Return the (x, y) coordinate for the center point of the cell that contains the specified text.  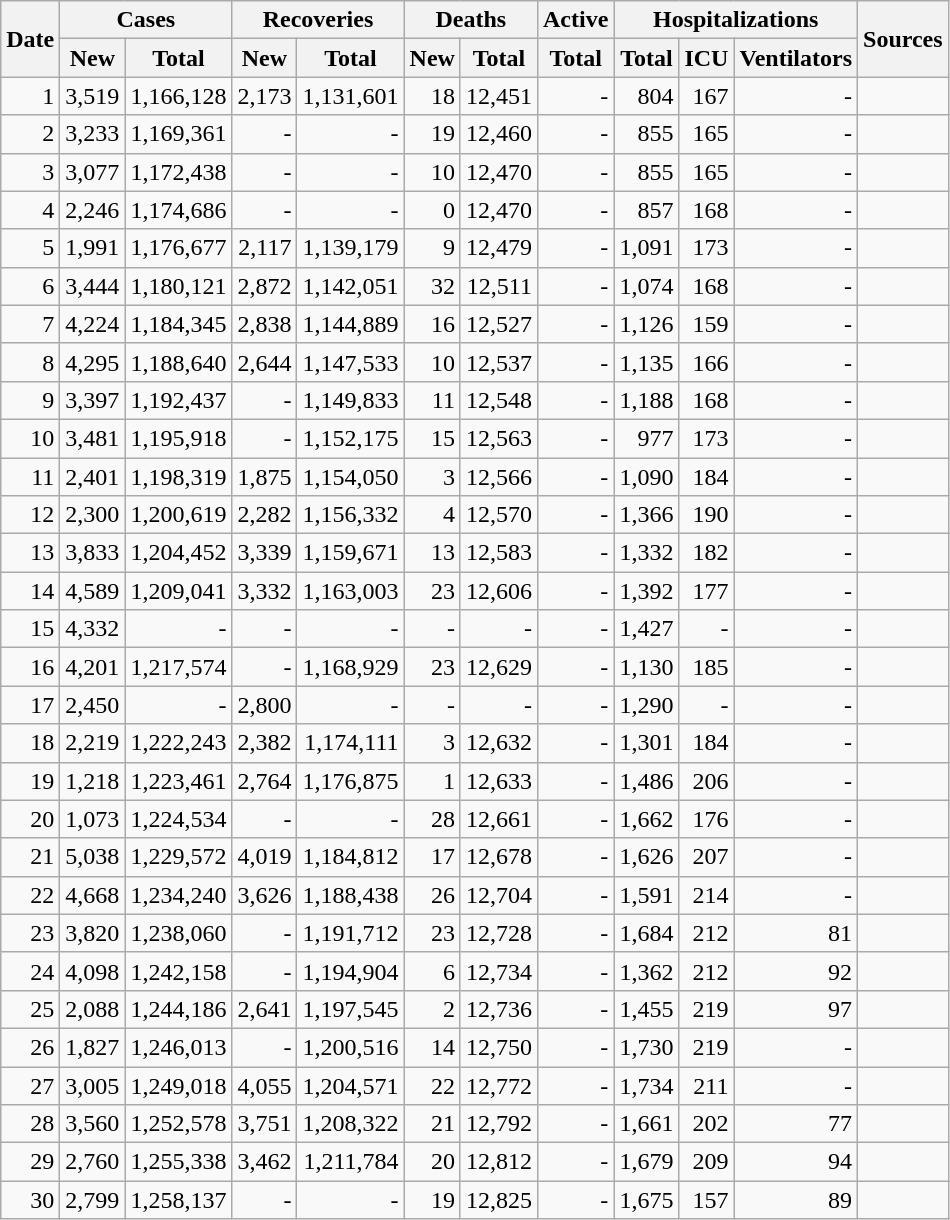
ICU (706, 58)
1,131,601 (350, 96)
1,144,889 (350, 324)
12,825 (498, 1200)
Deaths (470, 20)
1,209,041 (178, 591)
1,176,677 (178, 248)
1,246,013 (178, 1047)
3,077 (92, 172)
3,820 (92, 933)
167 (706, 96)
202 (706, 1124)
1,188,438 (350, 895)
1,163,003 (350, 591)
1,168,929 (350, 667)
1,392 (646, 591)
1,195,918 (178, 438)
1,192,437 (178, 400)
1,073 (92, 819)
1,139,179 (350, 248)
159 (706, 324)
2,173 (264, 96)
12,479 (498, 248)
2,799 (92, 1200)
1,191,712 (350, 933)
1,244,186 (178, 1009)
4,295 (92, 362)
32 (432, 286)
1,188,640 (178, 362)
2,382 (264, 743)
1,255,338 (178, 1162)
4,332 (92, 629)
1,486 (646, 781)
0 (432, 210)
1,661 (646, 1124)
1,156,332 (350, 515)
89 (796, 1200)
2,872 (264, 286)
2,282 (264, 515)
Ventilators (796, 58)
206 (706, 781)
7 (30, 324)
177 (706, 591)
1,222,243 (178, 743)
1,875 (264, 477)
3,481 (92, 438)
8 (30, 362)
29 (30, 1162)
Active (575, 20)
2,760 (92, 1162)
1,249,018 (178, 1085)
12,548 (498, 400)
1,172,438 (178, 172)
12,661 (498, 819)
4,224 (92, 324)
Recoveries (318, 20)
1,159,671 (350, 553)
12,772 (498, 1085)
12,633 (498, 781)
3,339 (264, 553)
1,827 (92, 1047)
3,397 (92, 400)
12,606 (498, 591)
1,229,572 (178, 857)
12,563 (498, 438)
1,224,534 (178, 819)
3,519 (92, 96)
30 (30, 1200)
1,149,833 (350, 400)
1,242,158 (178, 971)
12,570 (498, 515)
2,641 (264, 1009)
81 (796, 933)
1,730 (646, 1047)
166 (706, 362)
1,200,619 (178, 515)
92 (796, 971)
2,644 (264, 362)
1,675 (646, 1200)
3,005 (92, 1085)
5,038 (92, 857)
12,527 (498, 324)
1,455 (646, 1009)
12,566 (498, 477)
1,184,812 (350, 857)
157 (706, 1200)
1,135 (646, 362)
1,184,345 (178, 324)
Cases (146, 20)
1,204,452 (178, 553)
176 (706, 819)
1,188 (646, 400)
2,117 (264, 248)
1,174,111 (350, 743)
211 (706, 1085)
2,219 (92, 743)
1,204,571 (350, 1085)
1,252,578 (178, 1124)
3,626 (264, 895)
12,537 (498, 362)
Sources (904, 39)
1,234,240 (178, 895)
12,728 (498, 933)
Hospitalizations (736, 20)
1,734 (646, 1085)
12,460 (498, 134)
2,300 (92, 515)
1,217,574 (178, 667)
1,198,319 (178, 477)
Date (30, 39)
3,833 (92, 553)
4,055 (264, 1085)
214 (706, 895)
1,662 (646, 819)
857 (646, 210)
207 (706, 857)
1,223,461 (178, 781)
1,238,060 (178, 933)
12,451 (498, 96)
12,511 (498, 286)
1,290 (646, 705)
185 (706, 667)
1,090 (646, 477)
2,246 (92, 210)
2,764 (264, 781)
12,678 (498, 857)
3,462 (264, 1162)
1,147,533 (350, 362)
2,838 (264, 324)
1,142,051 (350, 286)
12,629 (498, 667)
1,180,121 (178, 286)
1,626 (646, 857)
4,098 (92, 971)
804 (646, 96)
2,401 (92, 477)
1,208,322 (350, 1124)
12,632 (498, 743)
3,751 (264, 1124)
1,091 (646, 248)
182 (706, 553)
1,174,686 (178, 210)
2,450 (92, 705)
1,366 (646, 515)
3,332 (264, 591)
1,591 (646, 895)
1,427 (646, 629)
4,589 (92, 591)
1,211,784 (350, 1162)
1,194,904 (350, 971)
12 (30, 515)
1,126 (646, 324)
1,679 (646, 1162)
1,991 (92, 248)
1,332 (646, 553)
1,166,128 (178, 96)
12,792 (498, 1124)
27 (30, 1085)
25 (30, 1009)
1,218 (92, 781)
4,668 (92, 895)
1,074 (646, 286)
97 (796, 1009)
1,362 (646, 971)
1,169,361 (178, 134)
1,176,875 (350, 781)
1,197,545 (350, 1009)
3,560 (92, 1124)
94 (796, 1162)
4,019 (264, 857)
24 (30, 971)
12,812 (498, 1162)
3,233 (92, 134)
1,684 (646, 933)
12,734 (498, 971)
1,301 (646, 743)
3,444 (92, 286)
1,152,175 (350, 438)
4,201 (92, 667)
12,704 (498, 895)
209 (706, 1162)
2,088 (92, 1009)
12,736 (498, 1009)
1,200,516 (350, 1047)
77 (796, 1124)
2,800 (264, 705)
1,154,050 (350, 477)
1,130 (646, 667)
1,258,137 (178, 1200)
12,750 (498, 1047)
977 (646, 438)
5 (30, 248)
12,583 (498, 553)
190 (706, 515)
